Capture the cell that displays the provided text and extract its [x, y] central coordinate. 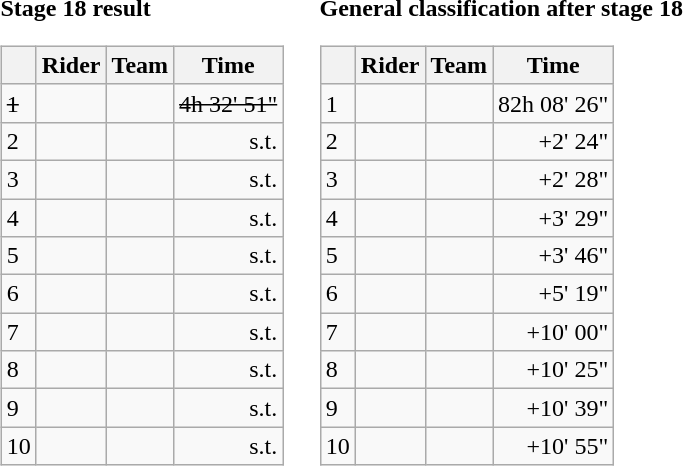
82h 08' 26" [554, 103]
+10' 55" [554, 446]
+5' 19" [554, 294]
+10' 00" [554, 332]
+10' 39" [554, 408]
+2' 24" [554, 141]
+2' 28" [554, 179]
+3' 46" [554, 256]
+3' 29" [554, 217]
4h 32' 51" [228, 103]
+10' 25" [554, 370]
